Locate the cell with the specified text and output its [X, Y] center coordinate. 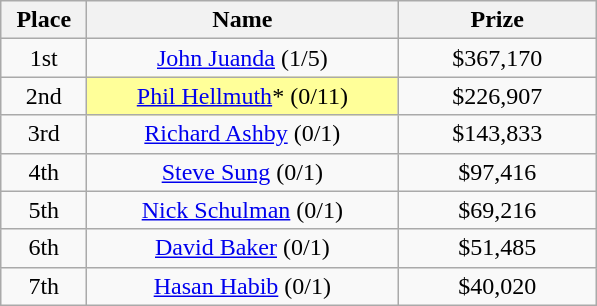
Prize [498, 20]
$226,907 [498, 96]
$367,170 [498, 58]
$51,485 [498, 248]
Hasan Habib (0/1) [242, 286]
4th [44, 172]
Steve Sung (0/1) [242, 172]
David Baker (0/1) [242, 248]
1st [44, 58]
John Juanda (1/5) [242, 58]
Phil Hellmuth* (0/11) [242, 96]
$143,833 [498, 134]
7th [44, 286]
Richard Ashby (0/1) [242, 134]
Nick Schulman (0/1) [242, 210]
6th [44, 248]
$69,216 [498, 210]
Place [44, 20]
3rd [44, 134]
$97,416 [498, 172]
5th [44, 210]
Name [242, 20]
2nd [44, 96]
$40,020 [498, 286]
